Search for the cell housing the specified text and yield its [x, y] center coordinate. 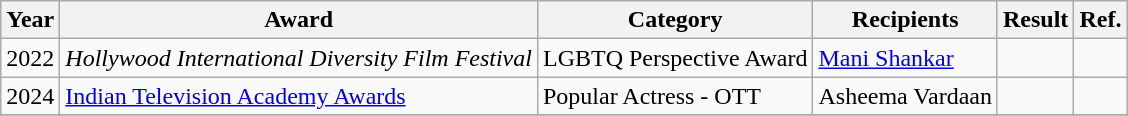
LGBTQ Perspective Award [674, 58]
Award [299, 20]
Result [1035, 20]
Recipients [906, 20]
2022 [30, 58]
Hollywood International Diversity Film Festival [299, 58]
Ref. [1100, 20]
2024 [30, 96]
Mani Shankar [906, 58]
Popular Actress - OTT [674, 96]
Asheema Vardaan [906, 96]
Category [674, 20]
Indian Television Academy Awards [299, 96]
Year [30, 20]
